Capture the cell that displays the provided text and extract its (x, y) central coordinate. 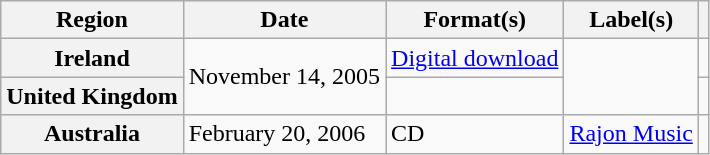
Date (284, 20)
Digital download (475, 58)
Format(s) (475, 20)
Australia (92, 134)
Region (92, 20)
November 14, 2005 (284, 77)
Label(s) (631, 20)
Ireland (92, 58)
CD (475, 134)
United Kingdom (92, 96)
February 20, 2006 (284, 134)
Rajon Music (631, 134)
